Detect which cell encompasses the target text, then output its (x, y) center coordinate. 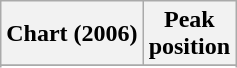
Peakposition (189, 34)
Chart (2006) (72, 34)
